Identify which cell holds the provided text, then report its (X, Y) central coordinate. 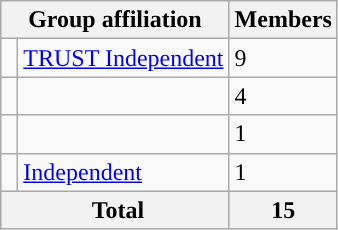
4 (283, 96)
Group affiliation (115, 20)
Members (283, 20)
TRUST Independent (124, 58)
Independent (124, 172)
15 (283, 210)
Total (115, 210)
9 (283, 58)
